Return [X, Y] of the center of cell containing provided text 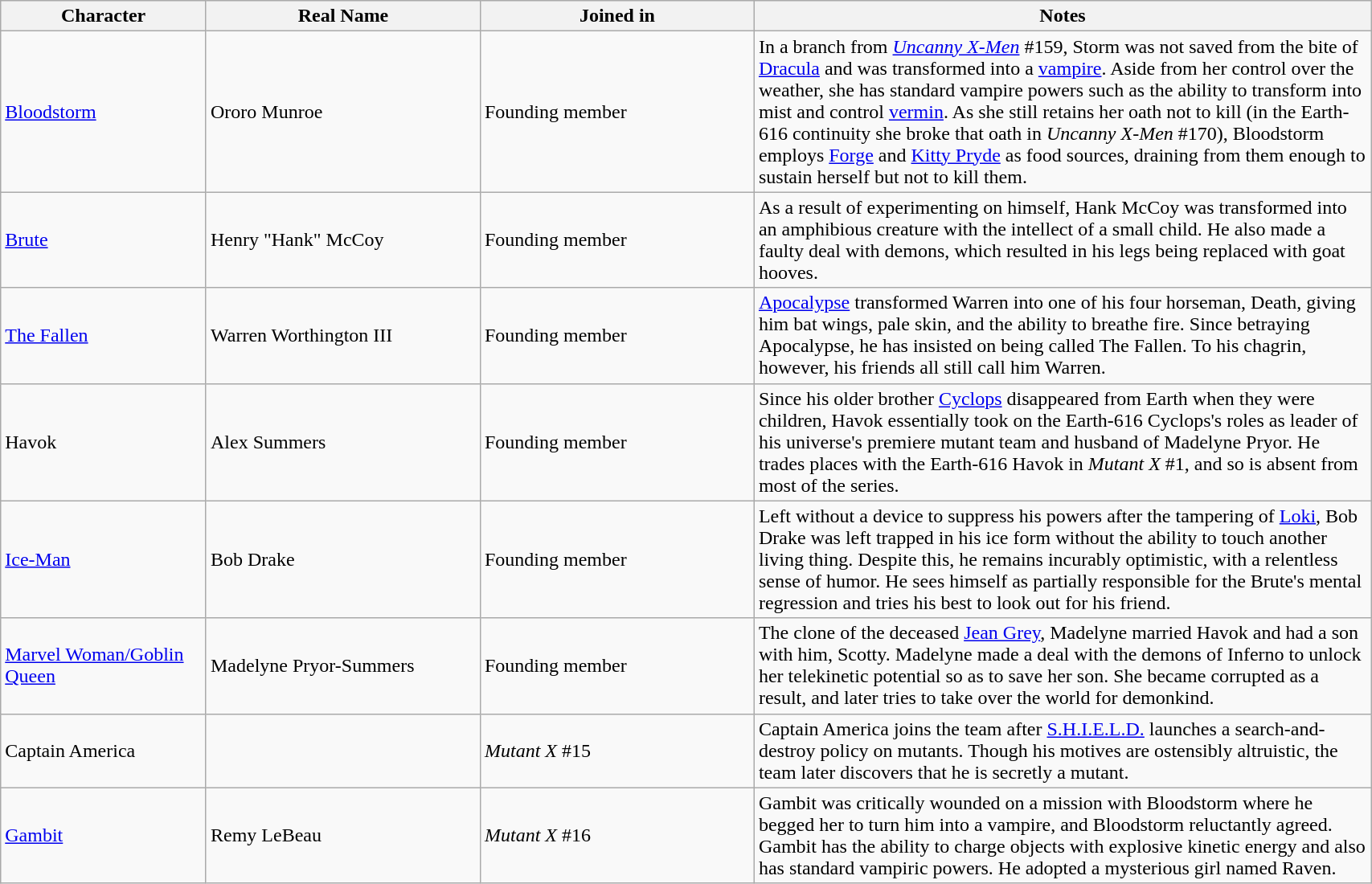
Ice-Man [104, 559]
Ororo Munroe [342, 112]
Bloodstorm [104, 112]
Madelyne Pryor-Summers [342, 665]
Mutant X #16 [617, 836]
Captain America [104, 751]
Real Name [342, 16]
Henry "Hank" McCoy [342, 239]
Brute [104, 239]
Notes [1063, 16]
Marvel Woman/Goblin Queen [104, 665]
Warren Worthington III [342, 336]
Havok [104, 442]
Gambit [104, 836]
Alex Summers [342, 442]
Remy LeBeau [342, 836]
Character [104, 16]
Mutant X #15 [617, 751]
The Fallen [104, 336]
Bob Drake [342, 559]
Joined in [617, 16]
